Return (x, y) of the center of cell containing provided text 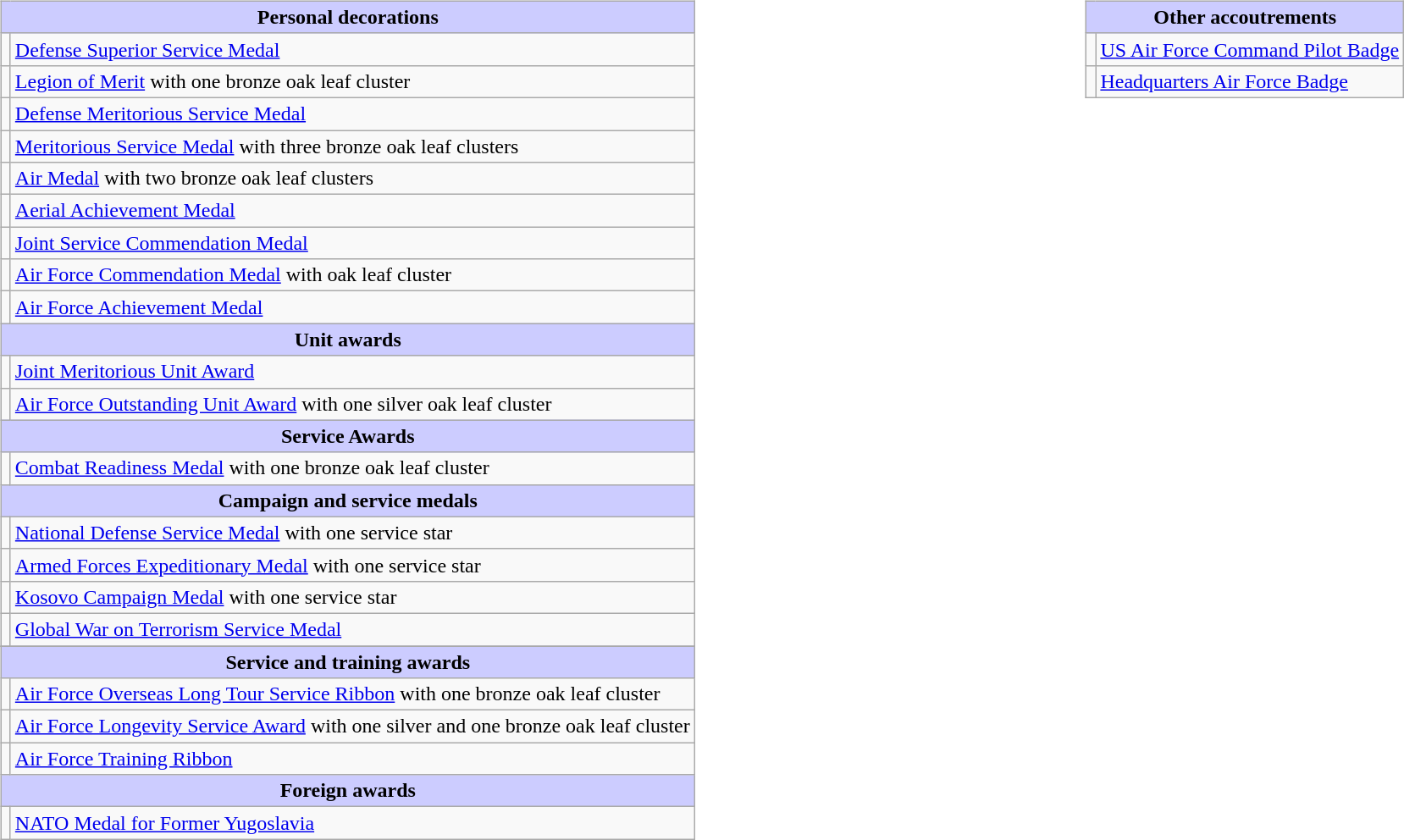
Personal decorations (347, 17)
Legion of Merit with one bronze oak leaf cluster (352, 81)
Armed Forces Expeditionary Medal with one service star (352, 565)
Combat Readiness Medal with one bronze oak leaf cluster (352, 468)
Air Force Longevity Service Award with one silver and one bronze oak leaf cluster (352, 727)
Air Force Achievement Medal (352, 307)
Air Medal with two bronze oak leaf clusters (352, 179)
Meritorious Service Medal with three bronze oak leaf clusters (352, 146)
Air Force Training Ribbon (352, 759)
NATO Medal for Former Yugoslavia (352, 823)
Foreign awards (347, 791)
Aerial Achievement Medal (352, 211)
Service and training awards (347, 661)
Headquarters Air Force Badge (1250, 81)
Campaign and service medals (347, 500)
Global War on Terrorism Service Medal (352, 629)
Service Awards (347, 436)
Air Force Commendation Medal with oak leaf cluster (352, 275)
Air Force Outstanding Unit Award with one silver oak leaf cluster (352, 404)
Defense Superior Service Medal (352, 49)
Defense Meritorious Service Medal (352, 113)
Air Force Overseas Long Tour Service Ribbon with one bronze oak leaf cluster (352, 694)
Kosovo Campaign Medal with one service star (352, 597)
Other accoutrements (1245, 17)
Unit awards (347, 340)
National Defense Service Medal with one service star (352, 533)
US Air Force Command Pilot Badge (1250, 49)
Joint Meritorious Unit Award (352, 372)
Joint Service Commendation Medal (352, 243)
